Locate the cell with the specified text and output its [X, Y] center coordinate. 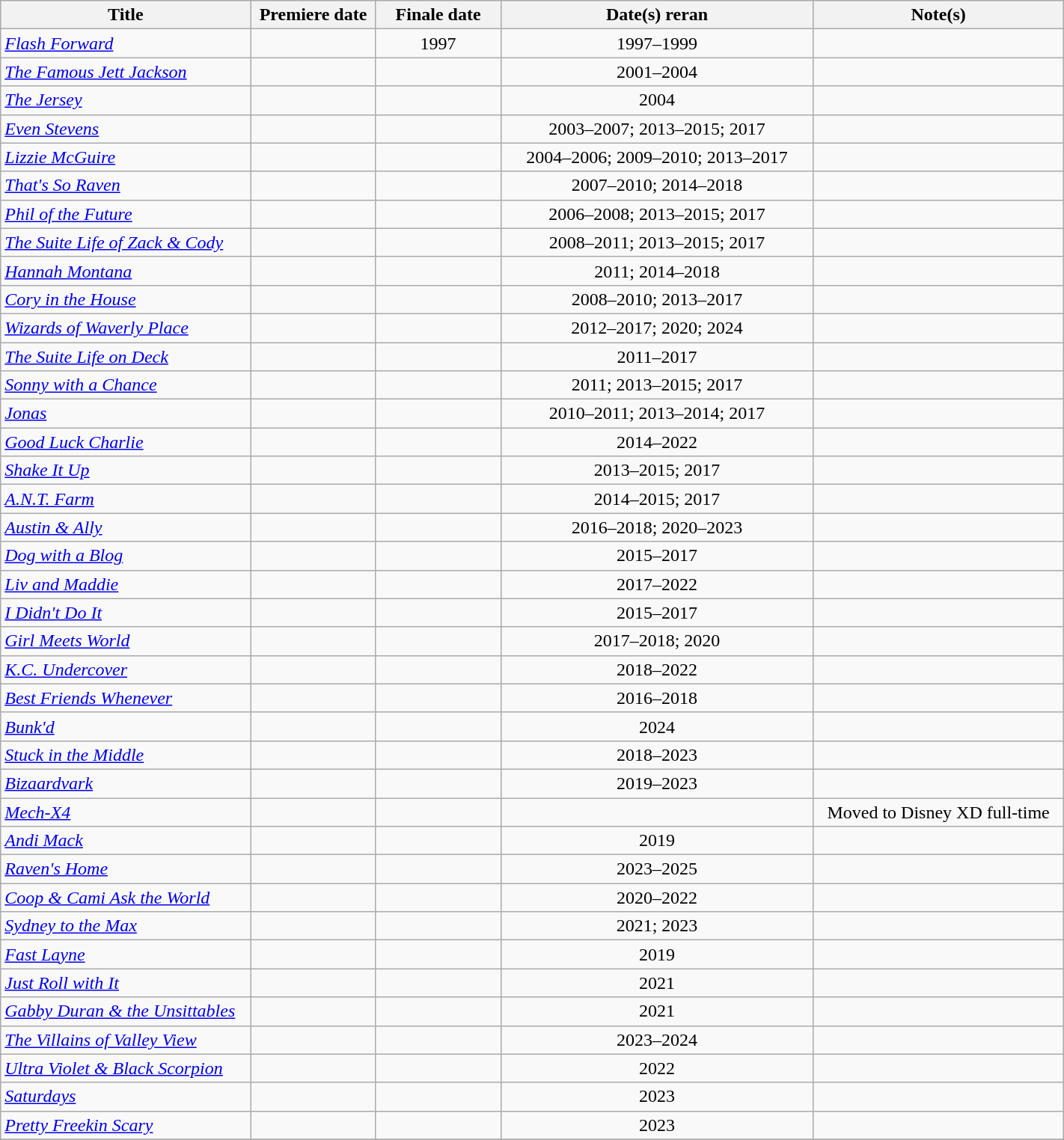
Girl Meets World [126, 641]
2014–2022 [657, 442]
2022 [657, 1068]
Sonny with a Chance [126, 385]
Bizaardvark [126, 783]
Just Roll with It [126, 983]
Gabby Duran & the Unsittables [126, 1011]
2011; 2013–2015; 2017 [657, 385]
Andi Mack [126, 841]
Pretty Freekin Scary [126, 1125]
Flash Forward [126, 43]
2008–2010; 2013–2017 [657, 299]
2020–2022 [657, 898]
2008–2011; 2013–2015; 2017 [657, 242]
Even Stevens [126, 129]
K.C. Undercover [126, 669]
Austin & Ally [126, 527]
Cory in the House [126, 299]
2024 [657, 726]
2011–2017 [657, 357]
2012–2017; 2020; 2024 [657, 328]
2010–2011; 2013–2014; 2017 [657, 414]
Liv and Maddie [126, 584]
2016–2018 [657, 698]
Ultra Violet & Black Scorpion [126, 1068]
2019–2023 [657, 783]
2013–2015; 2017 [657, 471]
2023–2024 [657, 1040]
2021; 2023 [657, 926]
Saturdays [126, 1097]
2004–2006; 2009–2010; 2013–2017 [657, 157]
2006–2008; 2013–2015; 2017 [657, 214]
2023–2025 [657, 869]
Title [126, 15]
Lizzie McGuire [126, 157]
Note(s) [938, 15]
2014–2015; 2017 [657, 499]
Raven's Home [126, 869]
Stuck in the Middle [126, 755]
2018–2022 [657, 669]
Phil of the Future [126, 214]
Dog with a Blog [126, 556]
2007–2010; 2014–2018 [657, 186]
Good Luck Charlie [126, 442]
The Suite Life on Deck [126, 357]
Fast Layne [126, 954]
Premiere date [313, 15]
2003–2007; 2013–2015; 2017 [657, 129]
I Didn't Do It [126, 613]
Shake It Up [126, 471]
Finale date [438, 15]
2011; 2014–2018 [657, 271]
Coop & Cami Ask the World [126, 898]
The Suite Life of Zack & Cody [126, 242]
2018–2023 [657, 755]
Bunk'd [126, 726]
1997–1999 [657, 43]
The Villains of Valley View [126, 1040]
Sydney to the Max [126, 926]
Hannah Montana [126, 271]
Jonas [126, 414]
Moved to Disney XD full-time [938, 812]
Wizards of Waverly Place [126, 328]
A.N.T. Farm [126, 499]
Best Friends Whenever [126, 698]
Mech-X4 [126, 812]
2001–2004 [657, 72]
Date(s) reran [657, 15]
2016–2018; 2020–2023 [657, 527]
2017–2018; 2020 [657, 641]
That's So Raven [126, 186]
The Jersey [126, 100]
The Famous Jett Jackson [126, 72]
1997 [438, 43]
2004 [657, 100]
2017–2022 [657, 584]
